Detect which cell encompasses the target text, then output its (x, y) center coordinate. 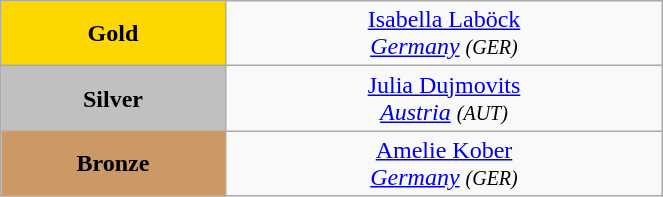
Silver (113, 98)
Isabella LaböckGermany (GER) (444, 34)
Amelie KoberGermany (GER) (444, 164)
Julia DujmovitsAustria (AUT) (444, 98)
Gold (113, 34)
Bronze (113, 164)
